Extract the (X, Y) coordinate from the center of the cell holding the provided text.  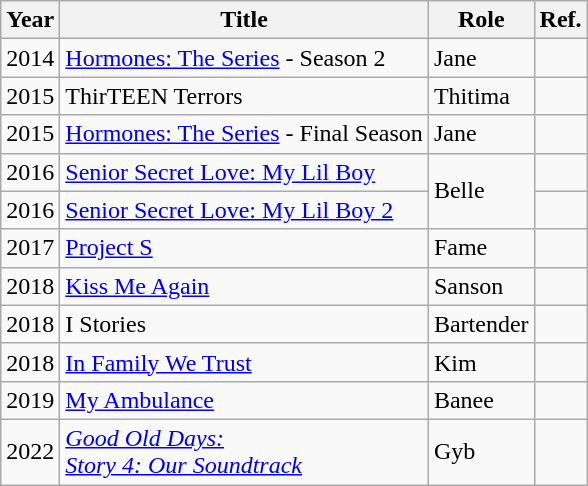
Year (30, 20)
ThirTEEN Terrors (244, 96)
Bartender (481, 324)
Good Old Days:Story 4: Our Soundtrack (244, 452)
2014 (30, 58)
Sanson (481, 286)
Title (244, 20)
Hormones: The Series - Season 2 (244, 58)
In Family We Trust (244, 362)
Ref. (560, 20)
Gyb (481, 452)
Belle (481, 191)
Senior Secret Love: My Lil Boy (244, 172)
Fame (481, 248)
Kim (481, 362)
Role (481, 20)
Banee (481, 400)
I Stories (244, 324)
Project S (244, 248)
2019 (30, 400)
My Ambulance (244, 400)
2017 (30, 248)
Kiss Me Again (244, 286)
Senior Secret Love: My Lil Boy 2 (244, 210)
2022 (30, 452)
Hormones: The Series - Final Season (244, 134)
Thitima (481, 96)
